Identify which cell holds the provided text, then report its [x, y] central coordinate. 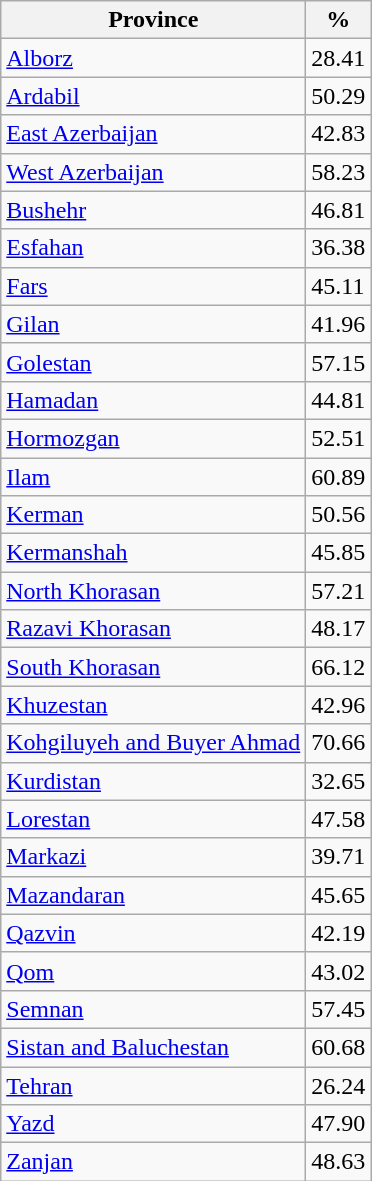
47.90 [338, 1124]
58.23 [338, 172]
39.71 [338, 857]
Lorestan [154, 819]
45.85 [338, 553]
Razavi Khorasan [154, 629]
43.02 [338, 971]
26.24 [338, 1085]
Kermanshah [154, 553]
44.81 [338, 400]
Markazi [154, 857]
57.21 [338, 591]
% [338, 20]
Kurdistan [154, 781]
46.81 [338, 210]
Yazd [154, 1124]
32.65 [338, 781]
Gilan [154, 324]
Ardabil [154, 96]
66.12 [338, 667]
Hormozgan [154, 438]
Tehran [154, 1085]
West Azerbaijan [154, 172]
Qom [154, 971]
Qazvin [154, 933]
Alborz [154, 58]
Fars [154, 286]
South Khorasan [154, 667]
East Azerbaijan [154, 134]
41.96 [338, 324]
48.17 [338, 629]
Semnan [154, 1009]
50.56 [338, 515]
Golestan [154, 362]
70.66 [338, 743]
57.45 [338, 1009]
Province [154, 20]
47.58 [338, 819]
Sistan and Baluchestan [154, 1047]
Mazandaran [154, 895]
Kohgiluyeh and Buyer Ahmad [154, 743]
Hamadan [154, 400]
50.29 [338, 96]
52.51 [338, 438]
Kerman [154, 515]
Khuzestan [154, 705]
42.96 [338, 705]
60.89 [338, 477]
42.83 [338, 134]
45.65 [338, 895]
Zanjan [154, 1162]
28.41 [338, 58]
36.38 [338, 248]
Esfahan [154, 248]
48.63 [338, 1162]
45.11 [338, 286]
North Khorasan [154, 591]
Bushehr [154, 210]
42.19 [338, 933]
57.15 [338, 362]
60.68 [338, 1047]
Ilam [154, 477]
